Return the [X, Y] coordinate for the center point of the cell that contains the specified text.  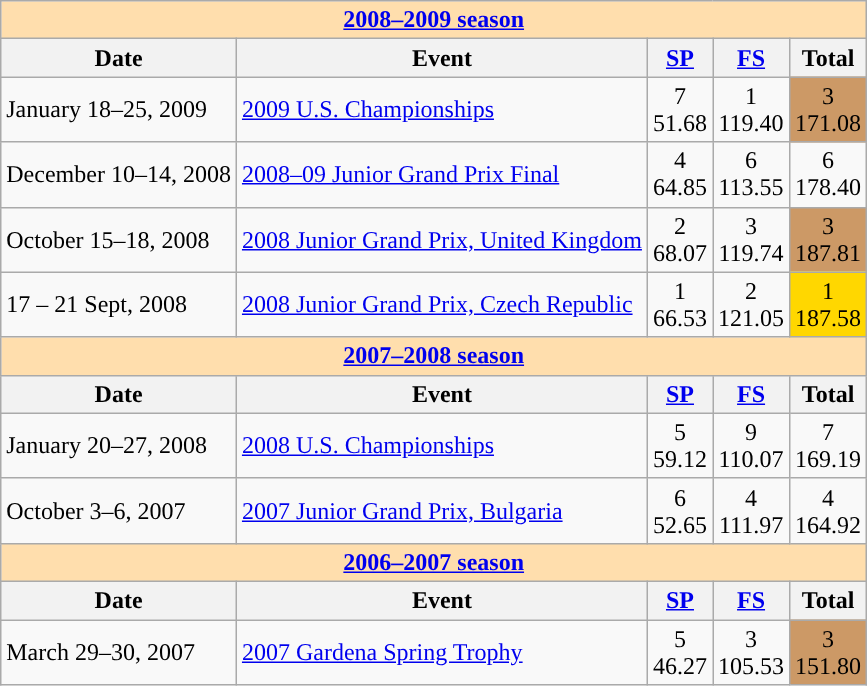
2008 U.S. Championships [442, 446]
17 – 21 Sept, 2008 [119, 304]
March 29–30, 2007 [119, 652]
1 119.40 [752, 110]
October 3–6, 2007 [119, 510]
January 18–25, 2009 [119, 110]
2009 U.S. Championships [442, 110]
1 187.58 [828, 304]
October 15–18, 2008 [119, 240]
2007 Gardena Spring Trophy [442, 652]
3 119.74 [752, 240]
4 111.97 [752, 510]
2007 Junior Grand Prix, Bulgaria [442, 510]
6 178.40 [828, 174]
2006–2007 season [434, 562]
2008 Junior Grand Prix, Czech Republic [442, 304]
6 52.65 [680, 510]
3 105.53 [752, 652]
3 187.81 [828, 240]
2008 Junior Grand Prix, United Kingdom [442, 240]
January 20–27, 2008 [119, 446]
2007–2008 season [434, 356]
7 51.68 [680, 110]
3 171.08 [828, 110]
4 64.85 [680, 174]
7 169.19 [828, 446]
3 151.80 [828, 652]
2008–2009 season [434, 20]
2008–09 Junior Grand Prix Final [442, 174]
6 113.55 [752, 174]
5 46.27 [680, 652]
4 164.92 [828, 510]
1 66.53 [680, 304]
9 110.07 [752, 446]
December 10–14, 2008 [119, 174]
5 59.12 [680, 446]
2 68.07 [680, 240]
2 121.05 [752, 304]
